Return the [X, Y] coordinate for the center point of the cell that contains the specified text.  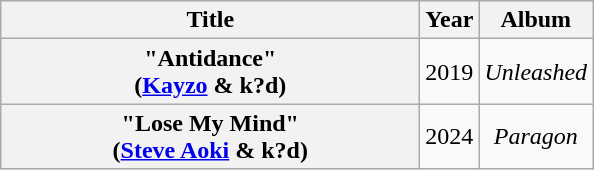
Year [450, 20]
Paragon [536, 136]
2019 [450, 72]
Album [536, 20]
2024 [450, 136]
"Lose My Mind"(Steve Aoki & k?d) [210, 136]
Title [210, 20]
Unleashed [536, 72]
"Antidance"(Kayzo & k?d) [210, 72]
